Capture the cell that displays the provided text and extract its (X, Y) central coordinate. 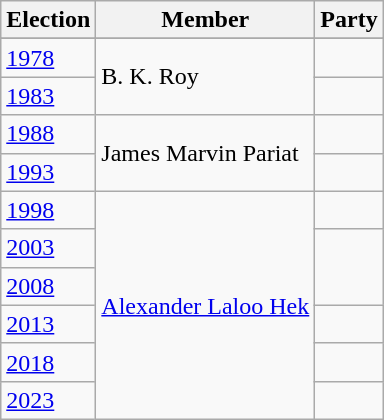
Election (48, 20)
Alexander Laloo Hek (206, 305)
2003 (48, 248)
1998 (48, 210)
2013 (48, 324)
James Marvin Pariat (206, 153)
Party (349, 20)
1993 (48, 172)
1988 (48, 134)
2018 (48, 362)
1978 (48, 58)
B. K. Roy (206, 77)
2023 (48, 400)
Member (206, 20)
1983 (48, 96)
2008 (48, 286)
